Provide the [x, y] coordinate of the cell's center where the given text is located.  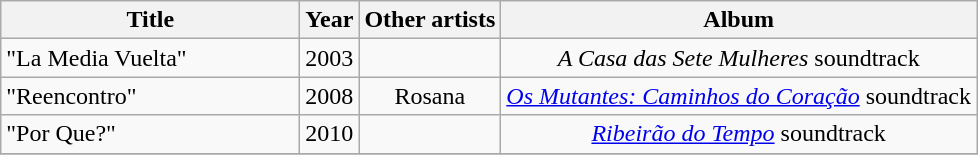
Title [150, 20]
2003 [330, 58]
"Reencontro" [150, 96]
Ribeirão do Tempo soundtrack [739, 134]
Year [330, 20]
2008 [330, 96]
Rosana [430, 96]
Album [739, 20]
Os Mutantes: Caminhos do Coração soundtrack [739, 96]
2010 [330, 134]
"La Media Vuelta" [150, 58]
A Casa das Sete Mulheres soundtrack [739, 58]
Other artists [430, 20]
"Por Que?" [150, 134]
